Search for the cell housing the specified text and yield its [X, Y] center coordinate. 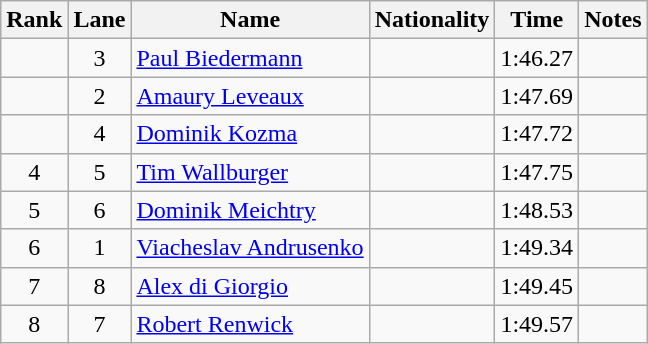
1:47.75 [537, 172]
1:48.53 [537, 210]
1:49.45 [537, 286]
Amaury Leveaux [250, 96]
Dominik Meichtry [250, 210]
Alex di Giorgio [250, 286]
Paul Biedermann [250, 58]
Tim Wallburger [250, 172]
Name [250, 20]
Lane [100, 20]
1 [100, 248]
2 [100, 96]
3 [100, 58]
1:49.34 [537, 248]
Notes [613, 20]
1:46.27 [537, 58]
Viacheslav Andrusenko [250, 248]
1:47.69 [537, 96]
Rank [34, 20]
1:47.72 [537, 134]
Time [537, 20]
1:49.57 [537, 324]
Dominik Kozma [250, 134]
Robert Renwick [250, 324]
Nationality [432, 20]
